Detect which cell encompasses the target text, then output its (x, y) center coordinate. 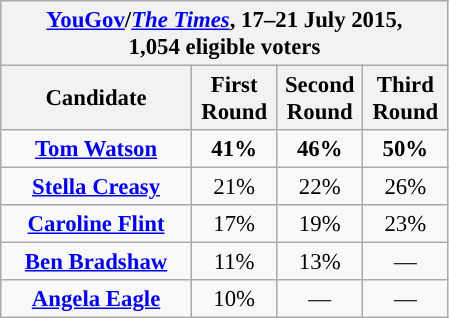
23% (406, 224)
19% (320, 224)
Tom Watson (96, 149)
11% (234, 262)
Third Round (406, 98)
Caroline Flint (96, 224)
Stella Creasy (96, 187)
Ben Bradshaw (96, 262)
50% (406, 149)
First Round (234, 98)
Second Round (320, 98)
41% (234, 149)
21% (234, 187)
17% (234, 224)
Angela Eagle (96, 299)
22% (320, 187)
Candidate (96, 98)
13% (320, 262)
26% (406, 187)
10% (234, 299)
YouGov/The Times, 17–21 July 2015, 1,054 eligible voters (224, 34)
46% (320, 149)
